Extract the (x, y) coordinate from the center of the cell holding the provided text.  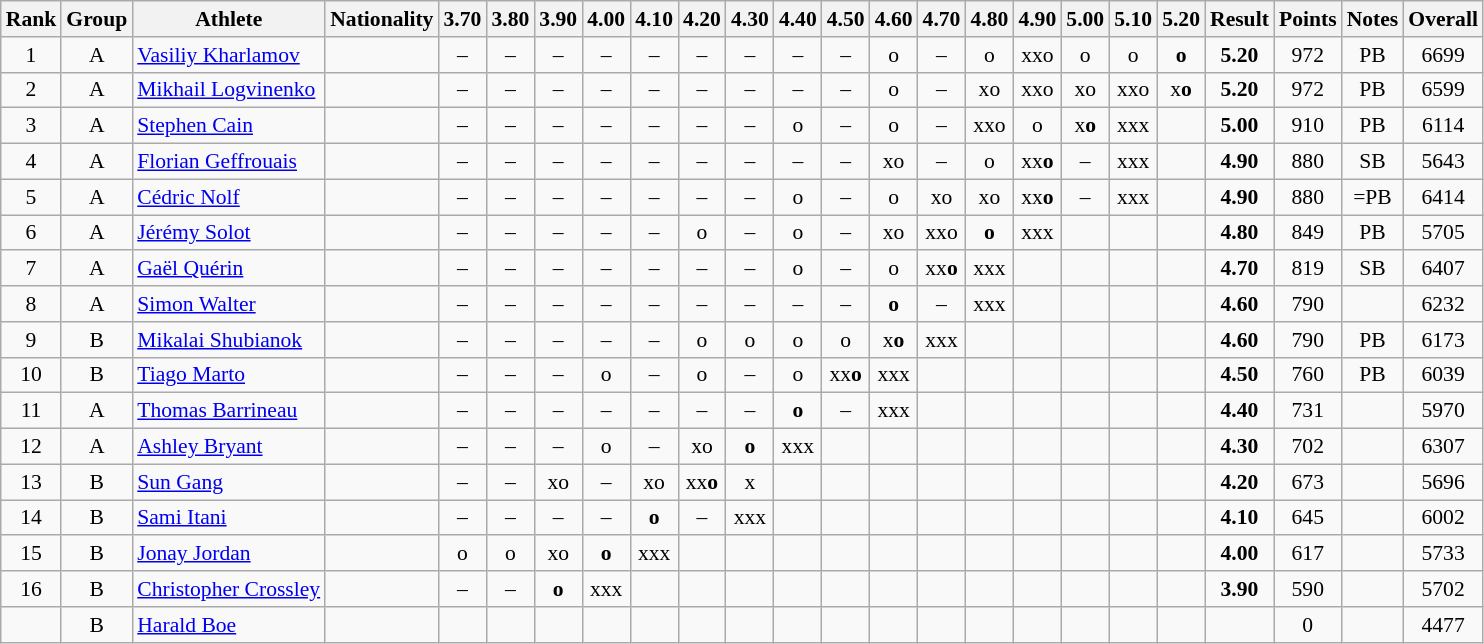
849 (1308, 233)
Tiago Marto (228, 375)
2 (32, 90)
6002 (1443, 518)
x (750, 482)
6414 (1443, 197)
Gaël Quérin (228, 269)
Harald Boe (228, 625)
4477 (1443, 625)
6 (32, 233)
Nationality (382, 19)
645 (1308, 518)
10 (32, 375)
3.70 (462, 19)
702 (1308, 447)
5643 (1443, 162)
Sami Itani (228, 518)
Athlete (228, 19)
0 (1308, 625)
6232 (1443, 304)
9 (32, 340)
Stephen Cain (228, 126)
Cédric Nolf (228, 197)
14 (32, 518)
Mikhail Logvinenko (228, 90)
Ashley Bryant (228, 447)
760 (1308, 375)
Simon Walter (228, 304)
=PB (1373, 197)
673 (1308, 482)
8 (32, 304)
Sun Gang (228, 482)
3 (32, 126)
Christopher Crossley (228, 589)
Points (1308, 19)
5733 (1443, 554)
5.10 (1133, 19)
12 (32, 447)
7 (32, 269)
6173 (1443, 340)
11 (32, 411)
Jérémy Solot (228, 233)
819 (1308, 269)
Overall (1443, 19)
Result (1240, 19)
5702 (1443, 589)
5696 (1443, 482)
6699 (1443, 55)
1 (32, 55)
6599 (1443, 90)
6307 (1443, 447)
5 (32, 197)
6407 (1443, 269)
13 (32, 482)
617 (1308, 554)
Vasiliy Kharlamov (228, 55)
3.80 (510, 19)
5705 (1443, 233)
910 (1308, 126)
731 (1308, 411)
15 (32, 554)
6114 (1443, 126)
Rank (32, 19)
Florian Geffrouais (228, 162)
16 (32, 589)
Notes (1373, 19)
Thomas Barrineau (228, 411)
5970 (1443, 411)
Jonay Jordan (228, 554)
590 (1308, 589)
4 (32, 162)
Mikalai Shubianok (228, 340)
6039 (1443, 375)
Group (96, 19)
